Search for the cell housing the specified text and yield its [x, y] center coordinate. 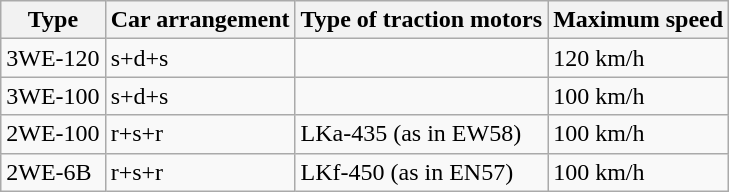
LKa-435 (as in EW58) [422, 134]
Maximum speed [638, 20]
Type of traction motors [422, 20]
LKf-450 (as in EN57) [422, 172]
Car arrangement [200, 20]
3WE-120 [53, 58]
2WE-6B [53, 172]
Type [53, 20]
120 km/h [638, 58]
2WE-100 [53, 134]
3WE-100 [53, 96]
